Determine the [x, y] coordinate at the center of the cell enclosing the given text.  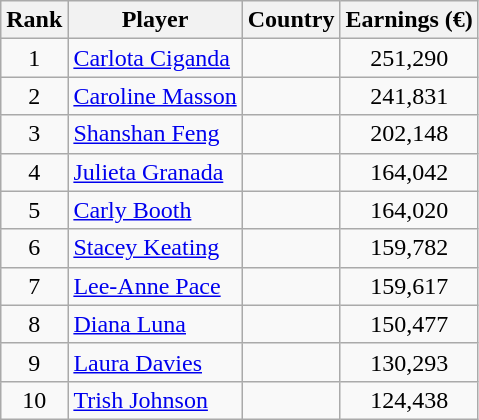
Caroline Masson [155, 96]
159,782 [409, 248]
Lee-Anne Pace [155, 286]
Laura Davies [155, 362]
Earnings (€) [409, 20]
3 [34, 134]
159,617 [409, 286]
Trish Johnson [155, 400]
Country [291, 20]
6 [34, 248]
241,831 [409, 96]
10 [34, 400]
1 [34, 58]
4 [34, 172]
150,477 [409, 324]
2 [34, 96]
Stacey Keating [155, 248]
Player [155, 20]
9 [34, 362]
5 [34, 210]
7 [34, 286]
251,290 [409, 58]
Julieta Granada [155, 172]
Diana Luna [155, 324]
Rank [34, 20]
8 [34, 324]
Carlota Ciganda [155, 58]
130,293 [409, 362]
Shanshan Feng [155, 134]
124,438 [409, 400]
Carly Booth [155, 210]
164,042 [409, 172]
202,148 [409, 134]
164,020 [409, 210]
